From the cell containing the given text, extract its center point as (X, Y) coordinate. 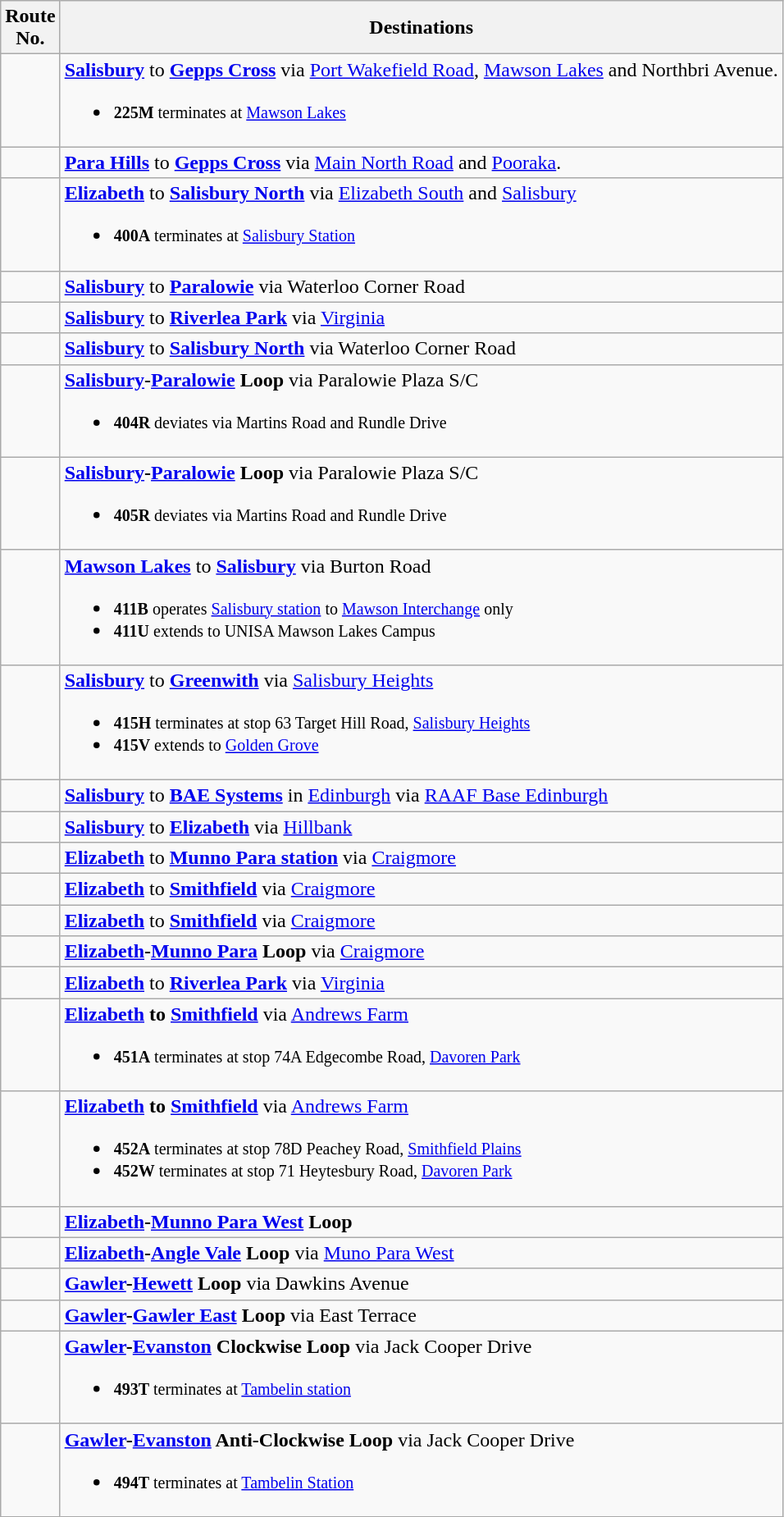
Destinations (422, 28)
Elizabeth-Angle Vale Loop via Muno Para West (422, 1253)
Elizabeth-Munno Para Loop via Craigmore (422, 952)
Elizabeth to Riverlea Park via Virginia (422, 983)
Salisbury to Paralowie via Waterloo Corner Road (422, 286)
Para Hills to Gepps Cross via Main North Road and Pooraka. (422, 162)
RouteNo. (30, 28)
Elizabeth to Smithfield via Andrews Farm 451A terminates at stop 74A Edgecombe Road, Davoren Park (422, 1045)
Salisbury to Riverlea Park via Virginia (422, 318)
Salisbury-Paralowie Loop via Paralowie Plaza S/C 405R deviates via Martins Road and Rundle Drive (422, 504)
Gawler-Evanston Clockwise Loop via Jack Cooper Drive 493T terminates at Tambelin station (422, 1377)
Salisbury to BAE Systems in Edinburgh via RAAF Base Edinburgh (422, 795)
Salisbury to Salisbury North via Waterloo Corner Road (422, 349)
Gawler-Evanston Anti-Clockwise Loop via Jack Cooper Drive 494T terminates at Tambelin Station (422, 1470)
Elizabeth to Munno Para station via Craigmore (422, 858)
Salisbury to Elizabeth via Hillbank (422, 826)
Gawler-Gawler East Loop via East Terrace (422, 1315)
Gawler-Hewett Loop via Dawkins Avenue (422, 1284)
Elizabeth to Salisbury North via Elizabeth South and Salisbury 400A terminates at Salisbury Station (422, 225)
Salisbury to Gepps Cross via Port Wakefield Road, Mawson Lakes and Northbri Avenue. 225M terminates at Mawson Lakes (422, 100)
Mawson Lakes to Salisbury via Burton Road 411B operates Salisbury station to Mawson Interchange only 411U extends to UNISA Mawson Lakes Campus (422, 607)
Salisbury-Paralowie Loop via Paralowie Plaza S/C 404R deviates via Martins Road and Rundle Drive (422, 410)
Salisbury to Greenwith via Salisbury Heights 415H terminates at stop 63 Target Hill Road, Salisbury Heights 415V extends to Golden Grove (422, 722)
Elizabeth-Munno Para West Loop (422, 1222)
